Find where the given text appears and provide that cell's center as [x, y] coordinate. 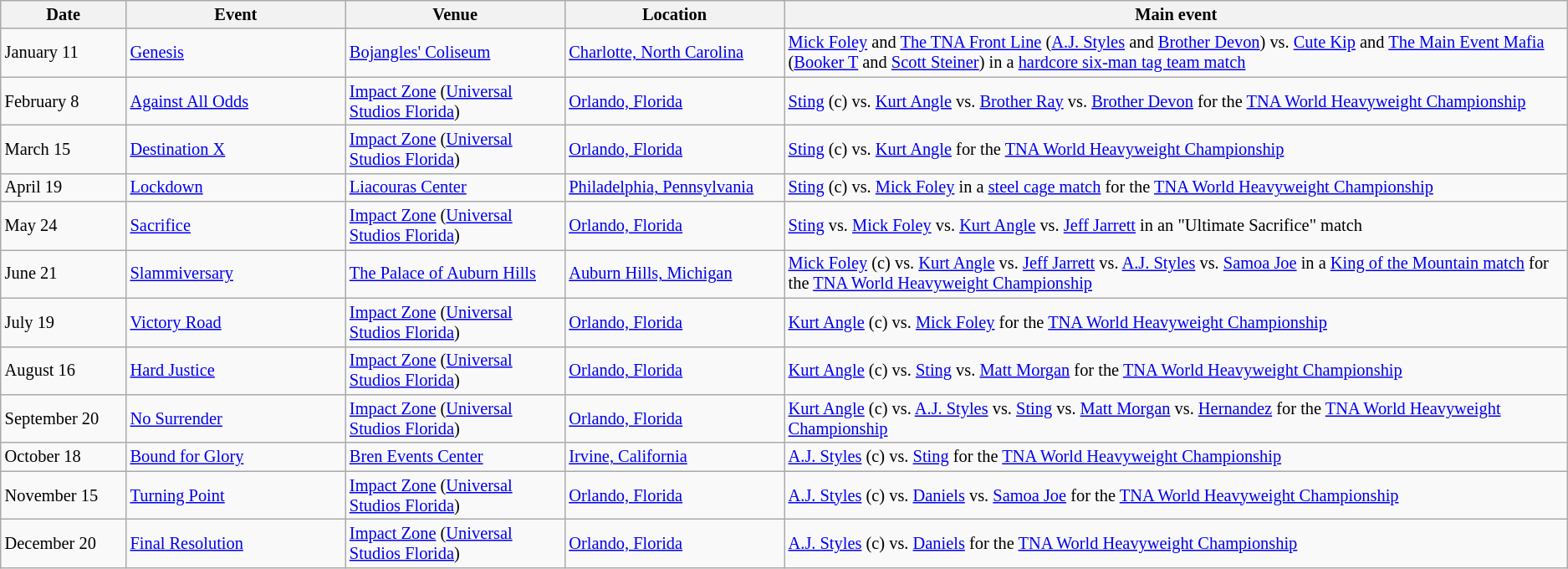
Liacouras Center [455, 187]
Sting (c) vs. Kurt Angle vs. Brother Ray vs. Brother Devon for the TNA World Heavyweight Championship [1176, 101]
Sting (c) vs. Mick Foley in a steel cage match for the TNA World Heavyweight Championship [1176, 187]
January 11 [64, 53]
Date [64, 14]
October 18 [64, 457]
Kurt Angle (c) vs. Mick Foley for the TNA World Heavyweight Championship [1176, 322]
Kurt Angle (c) vs. Sting vs. Matt Morgan for the TNA World Heavyweight Championship [1176, 371]
March 15 [64, 149]
No Surrender [236, 418]
A.J. Styles (c) vs. Daniels for the TNA World Heavyweight Championship [1176, 543]
February 8 [64, 101]
Bojangles' Coliseum [455, 53]
November 15 [64, 495]
Slammiversary [236, 274]
A.J. Styles (c) vs. Daniels vs. Samoa Joe for the TNA World Heavyweight Championship [1176, 495]
The Palace of Auburn Hills [455, 274]
Genesis [236, 53]
Turning Point [236, 495]
Irvine, California [674, 457]
Main event [1176, 14]
Final Resolution [236, 543]
Against All Odds [236, 101]
Location [674, 14]
April 19 [64, 187]
Sacrifice [236, 226]
August 16 [64, 371]
Charlotte, North Carolina [674, 53]
September 20 [64, 418]
May 24 [64, 226]
Victory Road [236, 322]
July 19 [64, 322]
Destination X [236, 149]
Event [236, 14]
December 20 [64, 543]
Bound for Glory [236, 457]
Venue [455, 14]
June 21 [64, 274]
Sting vs. Mick Foley vs. Kurt Angle vs. Jeff Jarrett in an "Ultimate Sacrifice" match [1176, 226]
A.J. Styles (c) vs. Sting for the TNA World Heavyweight Championship [1176, 457]
Auburn Hills, Michigan [674, 274]
Philadelphia, Pennsylvania [674, 187]
Sting (c) vs. Kurt Angle for the TNA World Heavyweight Championship [1176, 149]
Lockdown [236, 187]
Bren Events Center [455, 457]
Kurt Angle (c) vs. A.J. Styles vs. Sting vs. Matt Morgan vs. Hernandez for the TNA World Heavyweight Championship [1176, 418]
Hard Justice [236, 371]
